Find where the given text appears and provide that cell's center as (x, y) coordinate. 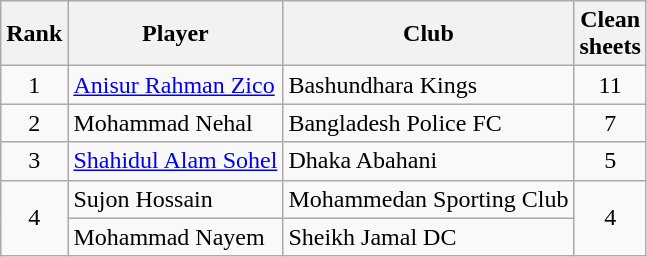
Mohammad Nayem (176, 237)
Rank (34, 34)
5 (610, 161)
1 (34, 85)
7 (610, 123)
Mohammad Nehal (176, 123)
Mohammedan Sporting Club (428, 199)
Anisur Rahman Zico (176, 85)
11 (610, 85)
Club (428, 34)
Player (176, 34)
Shahidul Alam Sohel (176, 161)
Bangladesh Police FC (428, 123)
3 (34, 161)
Sheikh Jamal DC (428, 237)
Bashundhara Kings (428, 85)
Cleansheets (610, 34)
2 (34, 123)
Dhaka Abahani (428, 161)
Sujon Hossain (176, 199)
